Find where the given text appears and provide that cell's center as (X, Y) coordinate. 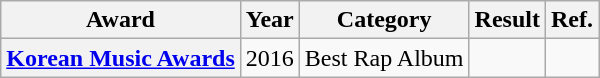
Year (270, 20)
Best Rap Album (384, 58)
Korean Music Awards (121, 58)
Award (121, 20)
Ref. (572, 20)
Category (384, 20)
Result (507, 20)
2016 (270, 58)
